Identify which cell holds the provided text, then report its [x, y] central coordinate. 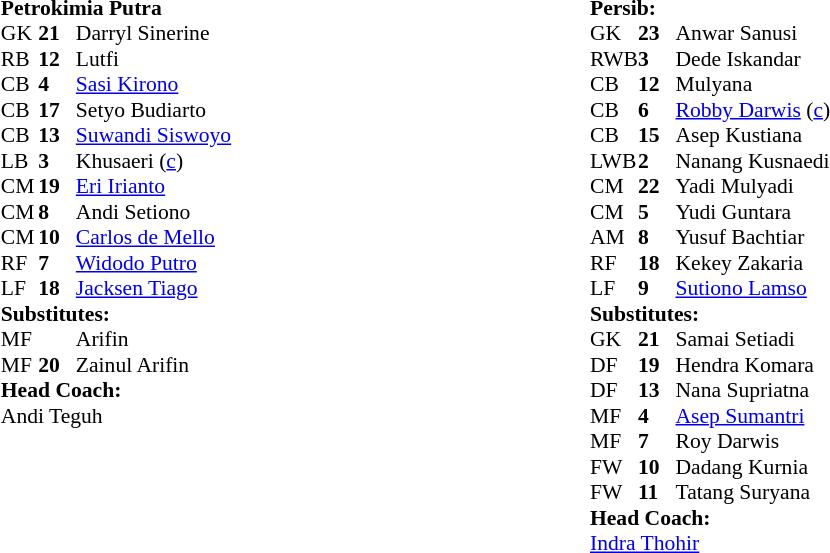
9 [657, 289]
15 [657, 135]
Setyo Budiarto [154, 110]
20 [57, 365]
Jacksen Tiago [154, 289]
17 [57, 110]
LB [20, 161]
Sasi Kirono [154, 85]
Andi Setiono [154, 212]
RB [20, 59]
2 [657, 161]
11 [657, 493]
Lutfi [154, 59]
22 [657, 187]
6 [657, 110]
AM [614, 237]
Widodo Putro [154, 263]
Darryl Sinerine [154, 33]
5 [657, 212]
23 [657, 33]
Eri Irianto [154, 187]
Carlos de Mello [154, 237]
Andi Teguh [116, 416]
Khusaeri (c) [154, 161]
Suwandi Siswoyo [154, 135]
RWB [614, 59]
Arifin [154, 339]
Zainul Arifin [154, 365]
LWB [614, 161]
